From the cell containing the given text, extract its center point as (x, y) coordinate. 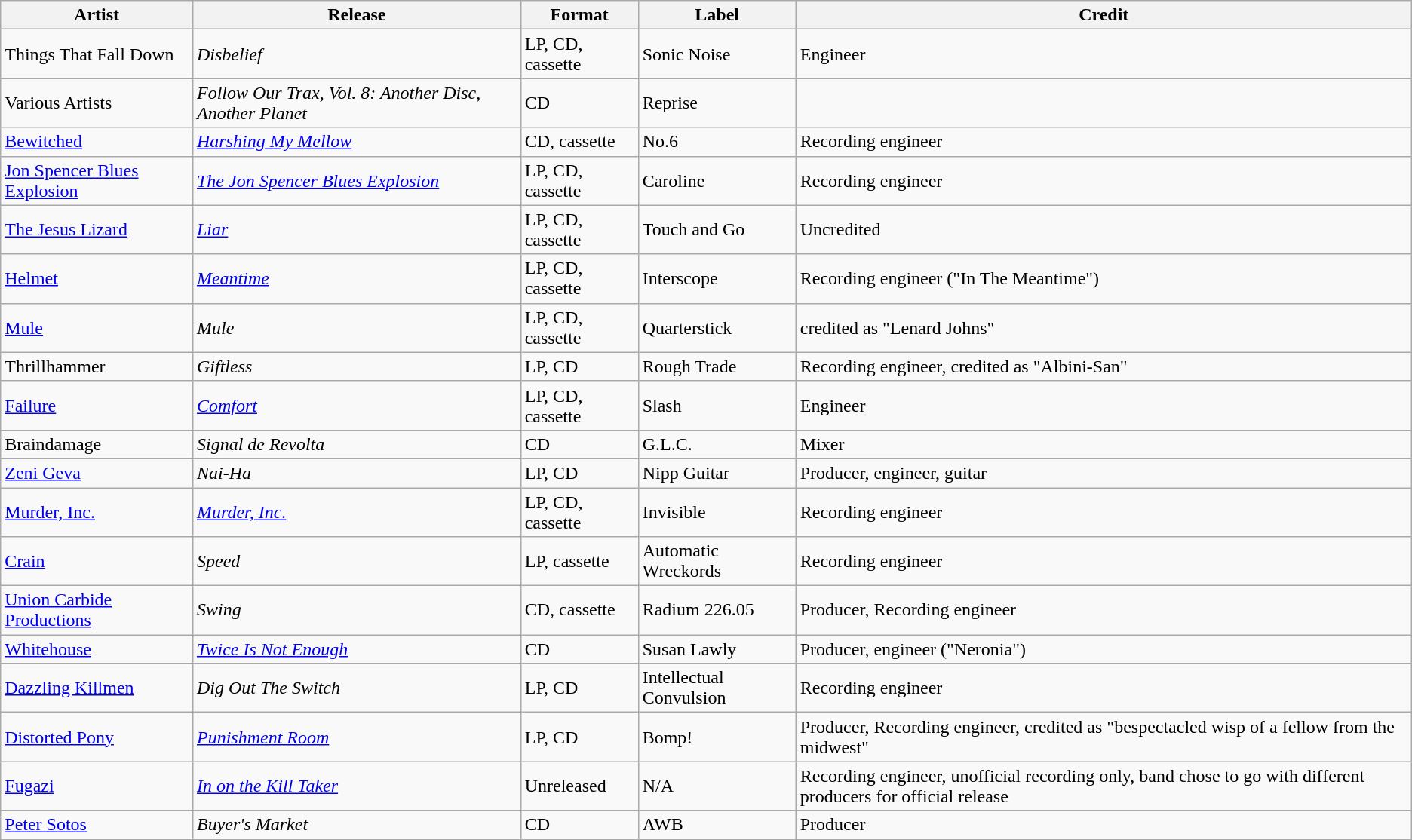
Things That Fall Down (97, 54)
G.L.C. (717, 444)
Producer, engineer, guitar (1104, 473)
Uncredited (1104, 229)
Dig Out The Switch (356, 688)
AWB (717, 825)
Intellectual Convulsion (717, 688)
Producer, Recording engineer, credited as "bespectacled wisp of a fellow from the midwest" (1104, 737)
Disbelief (356, 54)
Signal de Revolta (356, 444)
Follow Our Trax, Vol. 8: Another Disc, Another Planet (356, 103)
N/A (717, 786)
No.6 (717, 142)
Braindamage (97, 444)
Zeni Geva (97, 473)
Mixer (1104, 444)
Helmet (97, 279)
Quarterstick (717, 327)
Buyer's Market (356, 825)
Speed (356, 561)
Bewitched (97, 142)
Twice Is Not Enough (356, 649)
credited as "Lenard Johns" (1104, 327)
Dazzling Killmen (97, 688)
Recording engineer, unofficial recording only, band chose to go with different producers for official release (1104, 786)
Producer, Recording engineer (1104, 611)
Artist (97, 15)
LP, cassette (579, 561)
Rough Trade (717, 366)
Punishment Room (356, 737)
Producer (1104, 825)
Recording engineer, credited as "Albini-San" (1104, 366)
Nipp Guitar (717, 473)
Various Artists (97, 103)
Liar (356, 229)
Bomp! (717, 737)
Reprise (717, 103)
Label (717, 15)
Failure (97, 406)
Susan Lawly (717, 649)
The Jon Spencer Blues Explosion (356, 181)
Caroline (717, 181)
Swing (356, 611)
Whitehouse (97, 649)
Touch and Go (717, 229)
Unreleased (579, 786)
Interscope (717, 279)
Fugazi (97, 786)
Nai-Ha (356, 473)
Peter Sotos (97, 825)
Union Carbide Productions (97, 611)
Giftless (356, 366)
Radium 226.05 (717, 611)
Jon Spencer Blues Explosion (97, 181)
Credit (1104, 15)
Slash (717, 406)
Release (356, 15)
Automatic Wreckords (717, 561)
Format (579, 15)
Crain (97, 561)
Producer, engineer ("Neronia") (1104, 649)
Harshing My Mellow (356, 142)
Thrillhammer (97, 366)
In on the Kill Taker (356, 786)
Distorted Pony (97, 737)
Recording engineer ("In The Meantime") (1104, 279)
Comfort (356, 406)
Meantime (356, 279)
Sonic Noise (717, 54)
Invisible (717, 511)
The Jesus Lizard (97, 229)
